Return the (X, Y) coordinate for the center point of the cell that contains the specified text.  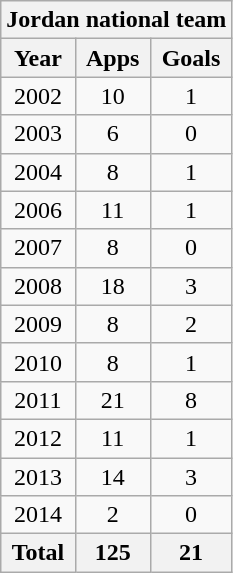
Goals (191, 58)
2008 (38, 286)
125 (112, 553)
2007 (38, 248)
2006 (38, 210)
2002 (38, 96)
2011 (38, 400)
14 (112, 477)
18 (112, 286)
2009 (38, 324)
10 (112, 96)
2013 (38, 477)
2014 (38, 515)
Total (38, 553)
2010 (38, 362)
2012 (38, 438)
Jordan national team (116, 20)
6 (112, 134)
Year (38, 58)
Apps (112, 58)
2003 (38, 134)
2004 (38, 172)
